Output the [X, Y] coordinate of the center of the cell containing the given text.  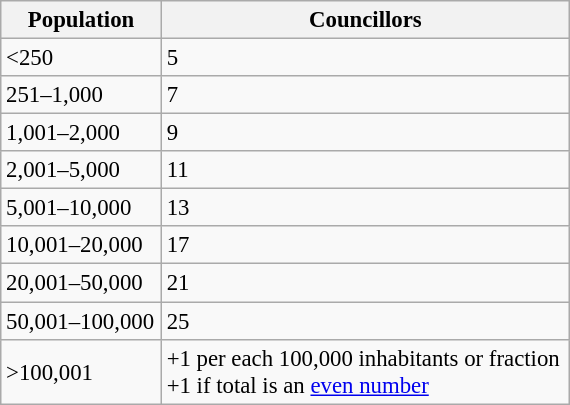
21 [365, 283]
7 [365, 95]
20,001–50,000 [82, 283]
9 [365, 133]
25 [365, 321]
13 [365, 208]
17 [365, 245]
+1 per each 100,000 inhabitants or fraction+1 if total is an even number [365, 372]
5 [365, 58]
1,001–2,000 [82, 133]
50,001–100,000 [82, 321]
<250 [82, 58]
>100,001 [82, 372]
11 [365, 170]
Councillors [365, 20]
5,001–10,000 [82, 208]
251–1,000 [82, 95]
10,001–20,000 [82, 245]
Population [82, 20]
2,001–5,000 [82, 170]
